Provide the [X, Y] coordinate of the cell's center where the given text is located.  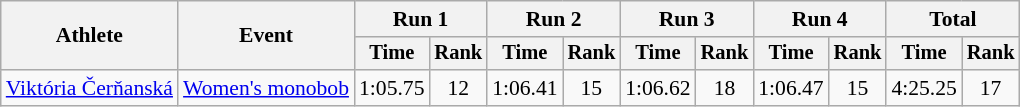
12 [458, 88]
4:25.25 [924, 88]
1:06.62 [658, 88]
Run 4 [820, 19]
Women's monobob [266, 88]
Run 3 [686, 19]
Total [952, 19]
Viktória Čerňanská [90, 88]
1:06.41 [524, 88]
1:06.47 [790, 88]
17 [991, 88]
Event [266, 36]
18 [725, 88]
1:05.75 [392, 88]
Athlete [90, 36]
Run 2 [554, 19]
Run 1 [420, 19]
